Determine the [X, Y] coordinate at the center of the cell enclosing the given text.  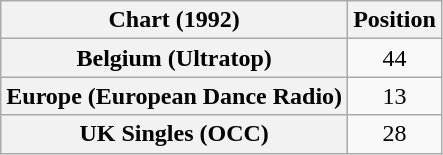
Europe (European Dance Radio) [174, 96]
44 [395, 58]
13 [395, 96]
Belgium (Ultratop) [174, 58]
Chart (1992) [174, 20]
Position [395, 20]
28 [395, 134]
UK Singles (OCC) [174, 134]
